Find where the given text appears and provide that cell's center as (x, y) coordinate. 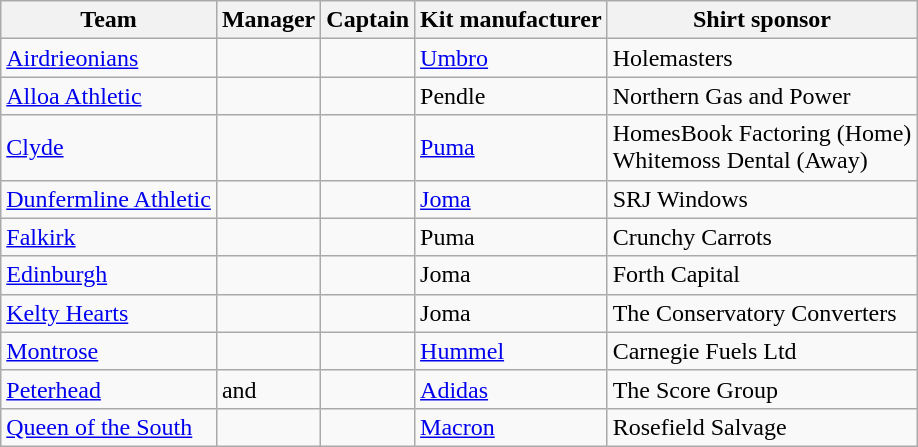
Team (109, 20)
Holemasters (762, 58)
Umbro (512, 58)
Peterhead (109, 389)
Kelty Hearts (109, 313)
Dunfermline Athletic (109, 199)
Carnegie Fuels Ltd (762, 351)
The Conservatory Converters (762, 313)
Macron (512, 427)
Hummel (512, 351)
Pendle (512, 96)
Manager (268, 20)
Airdrieonians (109, 58)
Forth Capital (762, 275)
SRJ Windows (762, 199)
Northern Gas and Power (762, 96)
Queen of the South (109, 427)
Adidas (512, 389)
Captain (368, 20)
Edinburgh (109, 275)
Montrose (109, 351)
Shirt sponsor (762, 20)
Falkirk (109, 237)
Crunchy Carrots (762, 237)
Rosefield Salvage (762, 427)
Clyde (109, 148)
and (268, 389)
Alloa Athletic (109, 96)
Kit manufacturer (512, 20)
HomesBook Factoring (Home)Whitemoss Dental (Away) (762, 148)
The Score Group (762, 389)
